Scan for the cell matching the given text and deliver its [X, Y] coordinate at center. 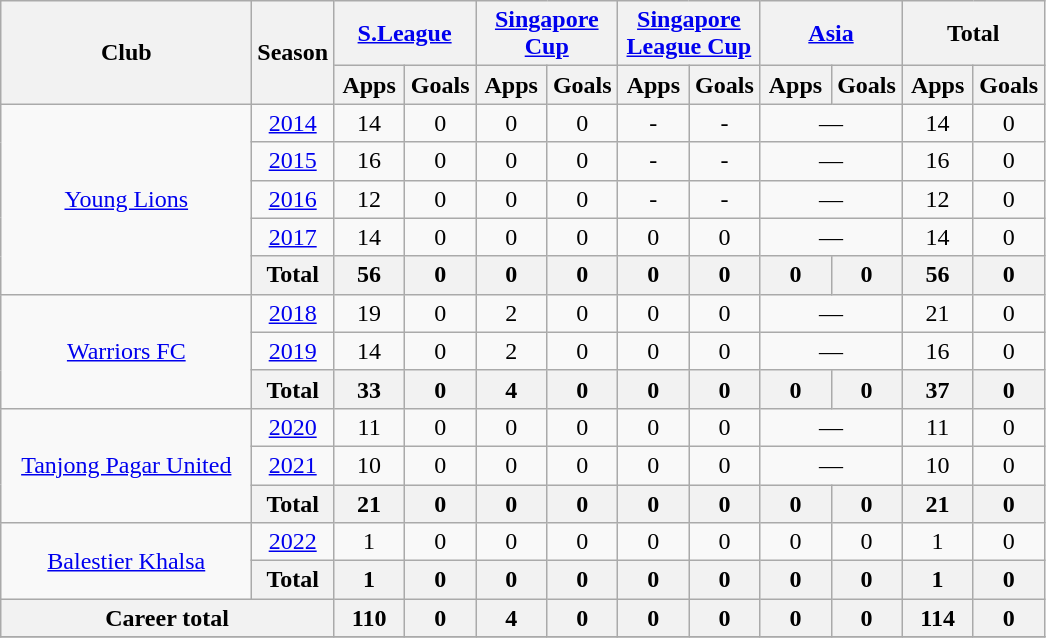
2014 [293, 123]
Tanjong Pagar United [126, 465]
2019 [293, 351]
SingaporeLeague Cup [689, 34]
2018 [293, 313]
Singapore Cup [547, 34]
Career total [168, 618]
2015 [293, 161]
33 [370, 389]
S.League [405, 34]
Club [126, 52]
2016 [293, 199]
Warriors FC [126, 351]
37 [938, 389]
Balestier Khalsa [126, 561]
2017 [293, 237]
110 [370, 618]
Season [293, 52]
19 [370, 313]
Asia [831, 34]
2021 [293, 465]
114 [938, 618]
2020 [293, 427]
2022 [293, 542]
Young Lions [126, 199]
